Return (x, y) of the center of cell containing provided text 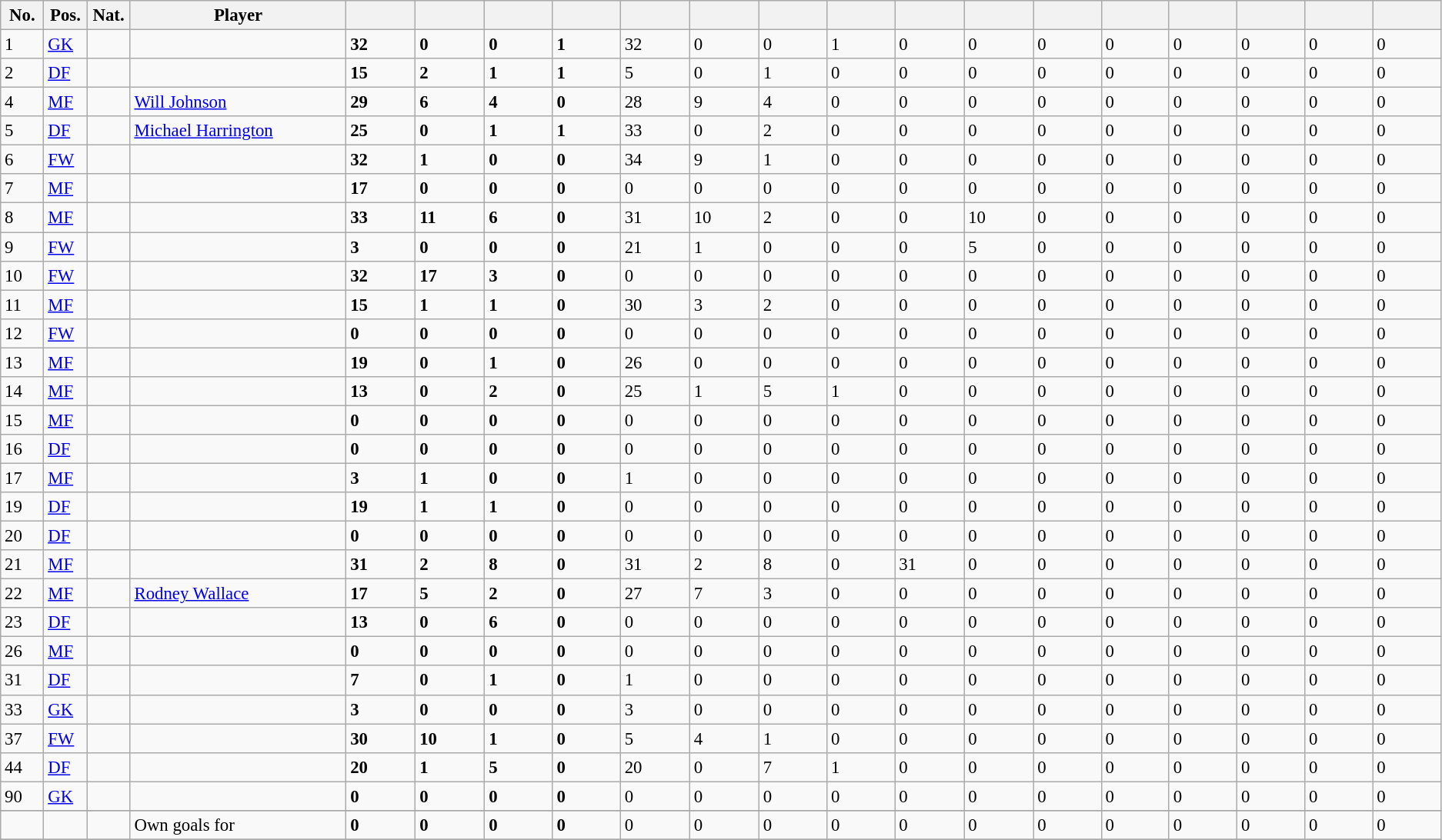
29 (381, 102)
16 (22, 449)
23 (22, 622)
No. (22, 15)
14 (22, 392)
90 (22, 796)
Own goals for (239, 825)
Michael Harrington (239, 131)
34 (655, 160)
Player (239, 15)
22 (22, 594)
12 (22, 333)
Nat. (108, 15)
27 (655, 594)
Rodney Wallace (239, 594)
37 (22, 738)
44 (22, 767)
Pos. (65, 15)
Will Johnson (239, 102)
28 (655, 102)
